Pinpoint the cell where the given text exists, returning its (X, Y) midpoint coordinate. 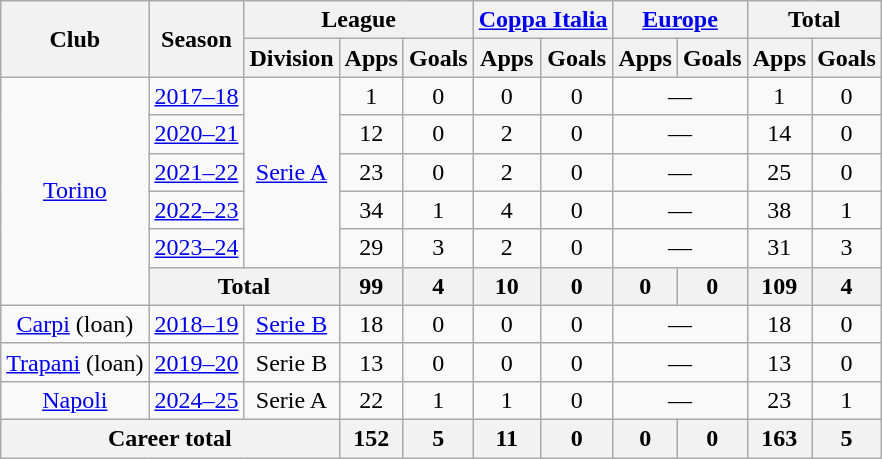
2017–18 (196, 96)
38 (779, 210)
34 (371, 210)
109 (779, 286)
Trapani (loan) (75, 362)
99 (371, 286)
2021–22 (196, 172)
2019–20 (196, 362)
Division (292, 58)
2020–21 (196, 134)
Career total (170, 438)
25 (779, 172)
10 (506, 286)
Napoli (75, 400)
Club (75, 39)
Europe (680, 20)
14 (779, 134)
11 (506, 438)
22 (371, 400)
Coppa Italia (543, 20)
29 (371, 248)
2024–25 (196, 400)
Season (196, 39)
Torino (75, 191)
League (358, 20)
2023–24 (196, 248)
152 (371, 438)
2022–23 (196, 210)
2018–19 (196, 324)
163 (779, 438)
31 (779, 248)
12 (371, 134)
Carpi (loan) (75, 324)
